Capture the cell that displays the provided text and extract its [X, Y] central coordinate. 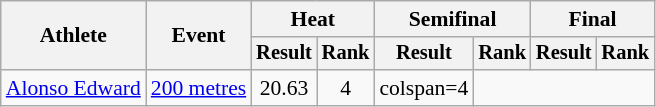
Semifinal [452, 19]
Athlete [74, 36]
Event [198, 36]
Final [592, 19]
Alonso Edward [74, 88]
Heat [312, 19]
20.63 [284, 88]
200 metres [198, 88]
colspan=4 [424, 88]
4 [346, 88]
